Determine the (x, y) coordinate at the center of the cell enclosing the given text.  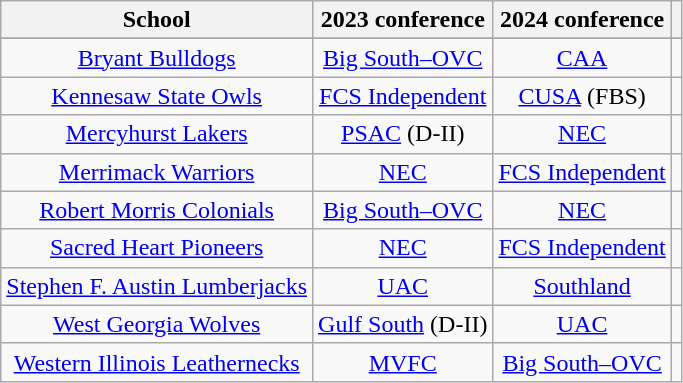
Merrimack Warriors (157, 172)
Western Illinois Leathernecks (157, 362)
School (157, 20)
2024 conference (582, 20)
West Georgia Wolves (157, 324)
CUSA (FBS) (582, 96)
Robert Morris Colonials (157, 210)
Sacred Heart Pioneers (157, 248)
Stephen F. Austin Lumberjacks (157, 286)
Bryant Bulldogs (157, 58)
PSAC (D-II) (403, 134)
Southland (582, 286)
Mercyhurst Lakers (157, 134)
MVFC (403, 362)
Gulf South (D-II) (403, 324)
2023 conference (403, 20)
Kennesaw State Owls (157, 96)
CAA (582, 58)
